Return the [x, y] coordinate for the center point of the cell that contains the specified text.  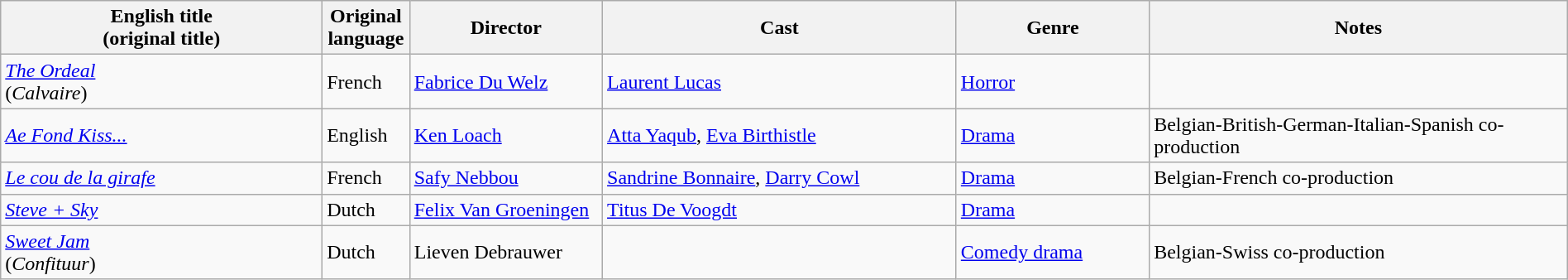
Comedy drama [1052, 252]
English [366, 136]
Steve + Sky [162, 210]
Horror [1052, 81]
Ken Loach [506, 136]
Notes [1359, 28]
Belgian-British-German-Italian-Spanish co-production [1359, 136]
Titus De Voogdt [780, 210]
Belgian-French co-production [1359, 178]
Belgian-Swiss co-production [1359, 252]
Laurent Lucas [780, 81]
Atta Yaqub, Eva Birthistle [780, 136]
English title (original title) [162, 28]
Sandrine Bonnaire, Darry Cowl [780, 178]
Fabrice Du Welz [506, 81]
Le cou de la girafe [162, 178]
Ae Fond Kiss... [162, 136]
Director [506, 28]
Cast [780, 28]
Felix Van Groeningen [506, 210]
Original language [366, 28]
Safy Nebbou [506, 178]
The Ordeal(Calvaire) [162, 81]
Genre [1052, 28]
Lieven Debrauwer [506, 252]
Sweet Jam (Confituur) [162, 252]
